Locate the cell with the specified text and output its (X, Y) center coordinate. 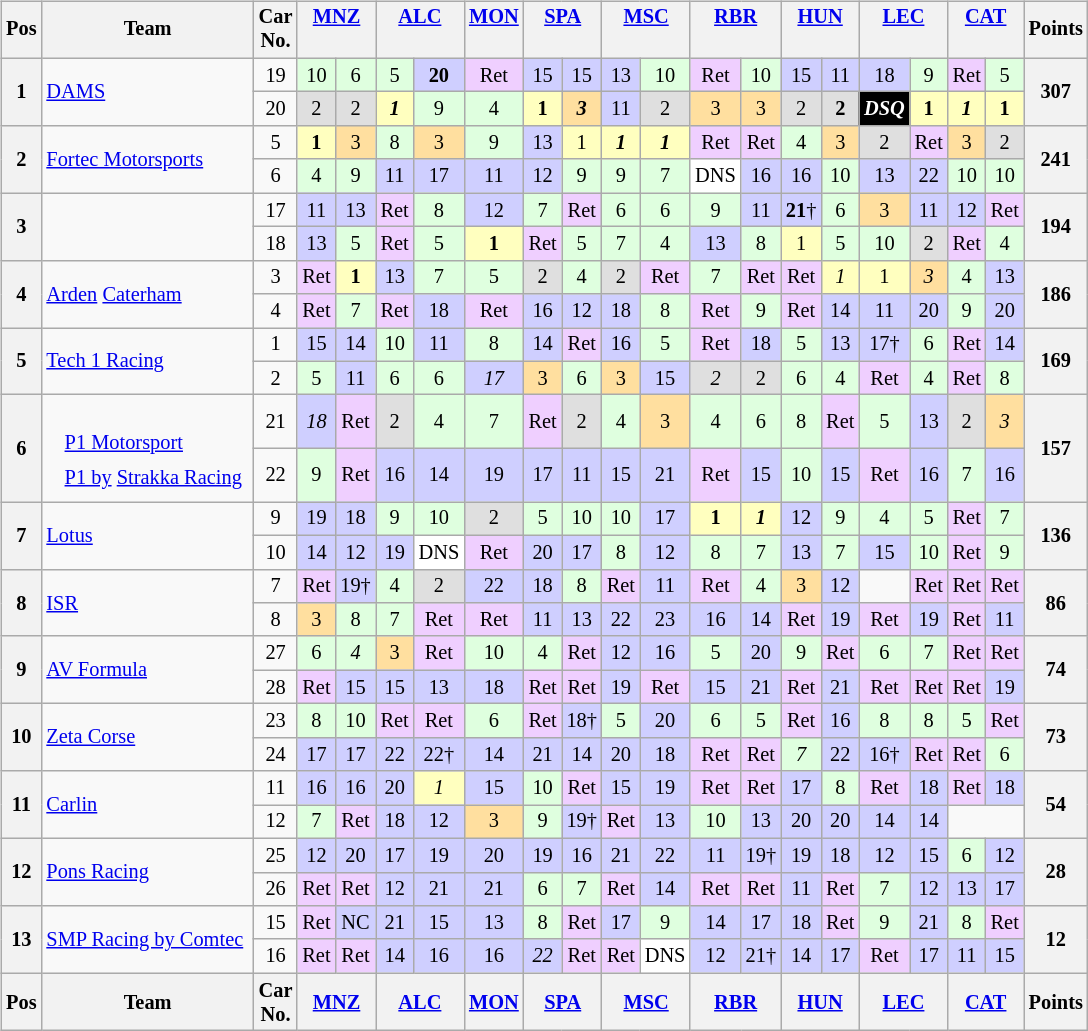
157 (1056, 448)
SMP Racing by Comtec (147, 940)
Pons Racing (147, 872)
Zeta Corse (147, 738)
ISR (147, 602)
NC (355, 923)
Tech 1 Racing (147, 362)
25 (276, 855)
22† (439, 754)
18† (582, 721)
73 (1056, 738)
74 (1056, 670)
26 (276, 889)
AV Formula (147, 670)
Lotus (147, 536)
136 (1056, 536)
186 (1056, 294)
P1 by Strakka Racing (152, 478)
16† (884, 754)
241 (1056, 160)
DAMS (147, 92)
Arden Caterham (147, 294)
169 (1056, 362)
Carlin (147, 804)
27 (276, 653)
24 (276, 754)
Fortec Motorsports (147, 160)
194 (1056, 226)
307 (1056, 92)
P1 Motorsport P1 by Strakka Racing (147, 448)
54 (1056, 804)
86 (1056, 602)
17† (884, 345)
P1 Motorsport (152, 443)
DSQ (884, 109)
